Pinpoint the cell where the given text exists, returning its (x, y) midpoint coordinate. 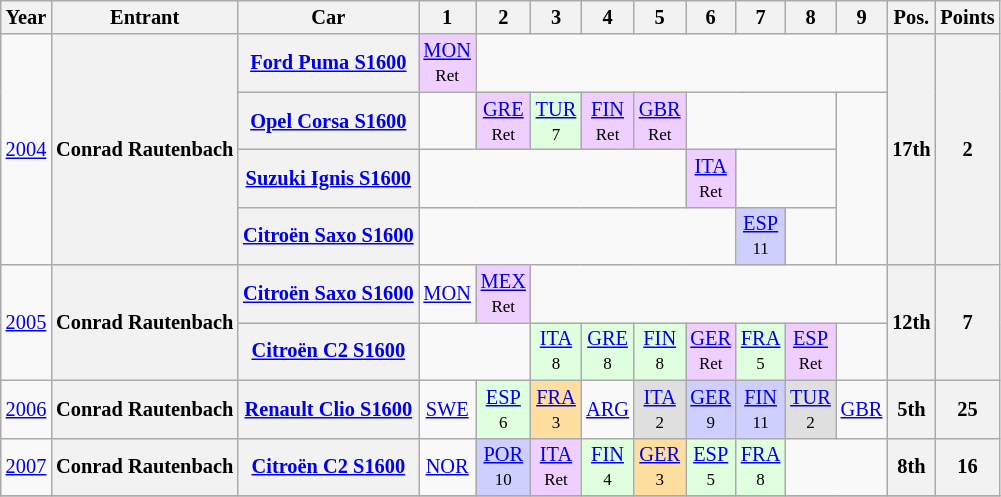
GRERet (504, 121)
Opel Corsa S1600 (328, 121)
2006 (26, 409)
FINRet (608, 121)
NOR (448, 467)
5 (660, 17)
6 (711, 17)
2007 (26, 467)
FRA3 (556, 409)
Ford Puma S1600 (328, 63)
MONRet (448, 63)
8 (810, 17)
2005 (26, 322)
17th (911, 150)
2004 (26, 150)
FIN11 (760, 409)
1 (448, 17)
4 (608, 17)
Pos. (911, 17)
FIN8 (660, 351)
9 (862, 17)
12th (911, 322)
ESP5 (711, 467)
GRE8 (608, 351)
FRA5 (760, 351)
ESP11 (760, 236)
MEXRet (504, 294)
FRA8 (760, 467)
ARG (608, 409)
Renault Clio S1600 (328, 409)
SWE (448, 409)
Car (328, 17)
ITA2 (660, 409)
Points (967, 17)
25 (967, 409)
GBRRet (660, 121)
GER9 (711, 409)
Year (26, 17)
ESPRet (810, 351)
FIN4 (608, 467)
GBR (862, 409)
Entrant (144, 17)
POR10 (504, 467)
TUR7 (556, 121)
TUR2 (810, 409)
GER3 (660, 467)
ITA8 (556, 351)
ESP6 (504, 409)
GERRet (711, 351)
5th (911, 409)
MON (448, 294)
8th (911, 467)
Suzuki Ignis S1600 (328, 178)
3 (556, 17)
16 (967, 467)
